Detect which cell encompasses the target text, then output its (x, y) center coordinate. 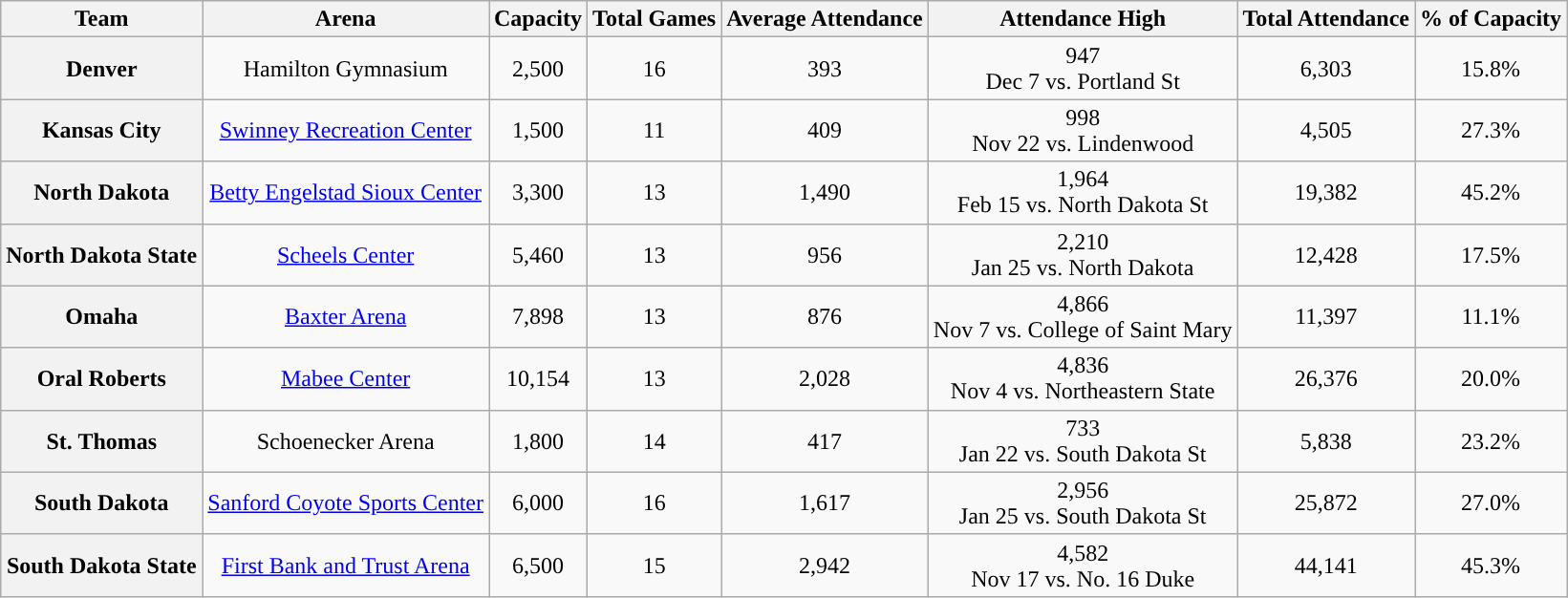
2,942 (826, 566)
956 (826, 254)
North Dakota State (101, 254)
17.5% (1491, 254)
11 (655, 130)
998Nov 22 vs. Lindenwood (1083, 130)
Schoenecker Arena (346, 441)
Total Games (655, 19)
5,838 (1326, 441)
12,428 (1326, 254)
1,964Feb 15 vs. North Dakota St (1083, 193)
393 (826, 69)
15 (655, 566)
Hamilton Gymnasium (346, 69)
2,500 (539, 69)
1,800 (539, 441)
Sanford Coyote Sports Center (346, 502)
417 (826, 441)
1,617 (826, 502)
4,836Nov 4 vs. Northeastern State (1083, 378)
27.0% (1491, 502)
6,000 (539, 502)
4,866Nov 7 vs. College of Saint Mary (1083, 317)
11.1% (1491, 317)
St. Thomas (101, 441)
4,582Nov 17 vs. No. 16 Duke (1083, 566)
6,303 (1326, 69)
Baxter Arena (346, 317)
15.8% (1491, 69)
Betty Engelstad Sioux Center (346, 193)
3,300 (539, 193)
4,505 (1326, 130)
409 (826, 130)
South Dakota (101, 502)
26,376 (1326, 378)
20.0% (1491, 378)
5,460 (539, 254)
7,898 (539, 317)
Arena (346, 19)
1,500 (539, 130)
North Dakota (101, 193)
10,154 (539, 378)
Scheels Center (346, 254)
23.2% (1491, 441)
Capacity (539, 19)
Attendance High (1083, 19)
19,382 (1326, 193)
14 (655, 441)
25,872 (1326, 502)
Average Attendance (826, 19)
South Dakota State (101, 566)
Oral Roberts (101, 378)
45.2% (1491, 193)
Kansas City (101, 130)
44,141 (1326, 566)
2,210Jan 25 vs. North Dakota (1083, 254)
947Dec 7 vs. Portland St (1083, 69)
45.3% (1491, 566)
27.3% (1491, 130)
Team (101, 19)
733Jan 22 vs. South Dakota St (1083, 441)
2,956Jan 25 vs. South Dakota St (1083, 502)
Swinney Recreation Center (346, 130)
11,397 (1326, 317)
Total Attendance (1326, 19)
Omaha (101, 317)
1,490 (826, 193)
6,500 (539, 566)
Mabee Center (346, 378)
% of Capacity (1491, 19)
Denver (101, 69)
876 (826, 317)
First Bank and Trust Arena (346, 566)
2,028 (826, 378)
